Extract the (X, Y) coordinate from the center of the cell holding the provided text.  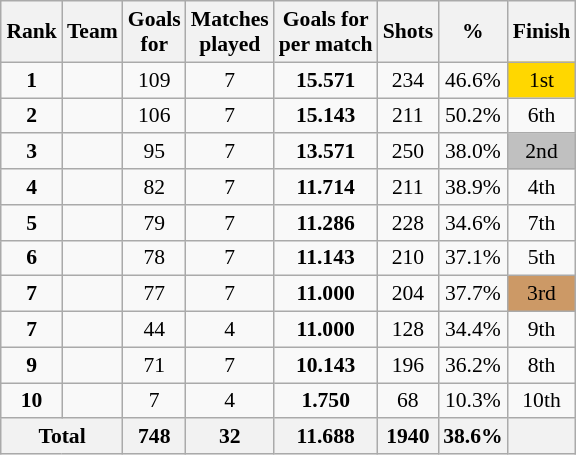
6th (542, 116)
10th (542, 401)
196 (408, 365)
46.6% (472, 80)
78 (154, 258)
34.4% (472, 330)
15.143 (326, 116)
Goals forper match (326, 32)
71 (154, 365)
1st (542, 80)
1.750 (326, 401)
8th (542, 365)
1 (32, 80)
128 (408, 330)
95 (154, 152)
10 (32, 401)
2nd (542, 152)
9 (32, 365)
1940 (408, 437)
11.714 (326, 187)
4th (542, 187)
748 (154, 437)
32 (230, 437)
2 (32, 116)
77 (154, 294)
3 (32, 152)
7th (542, 223)
Matchesplayed (230, 32)
Shots (408, 32)
Finish (542, 32)
13.571 (326, 152)
50.2% (472, 116)
38.0% (472, 152)
34.6% (472, 223)
Goalsfor (154, 32)
38.9% (472, 187)
11.688 (326, 437)
10.143 (326, 365)
37.1% (472, 258)
9th (542, 330)
68 (408, 401)
36.2% (472, 365)
37.7% (472, 294)
109 (154, 80)
5th (542, 258)
210 (408, 258)
106 (154, 116)
Team (92, 32)
% (472, 32)
3rd (542, 294)
38.6% (472, 437)
44 (154, 330)
6 (32, 258)
11.143 (326, 258)
79 (154, 223)
234 (408, 80)
250 (408, 152)
82 (154, 187)
15.571 (326, 80)
Rank (32, 32)
10.3% (472, 401)
228 (408, 223)
204 (408, 294)
11.286 (326, 223)
Total (62, 437)
5 (32, 223)
